Find where the given text appears and provide that cell's center as (X, Y) coordinate. 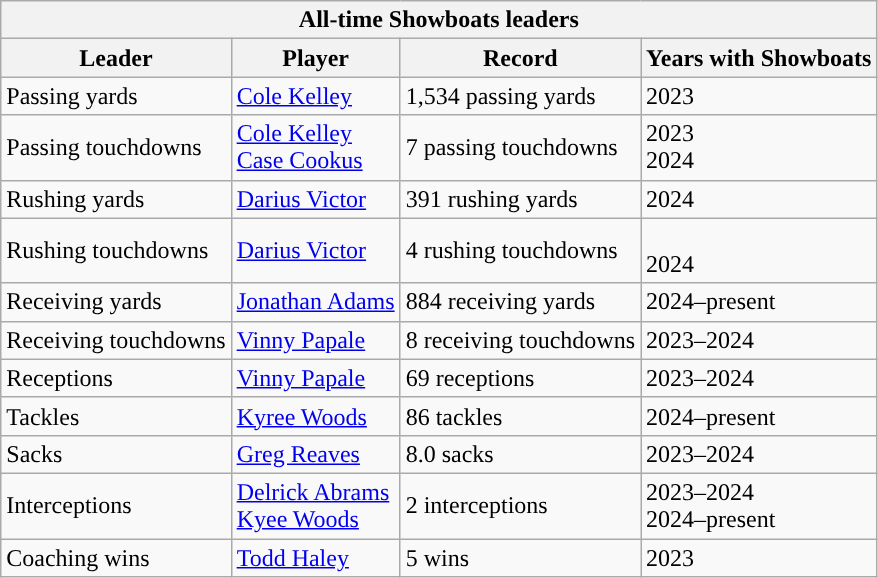
69 receptions (520, 378)
4 rushing touchdowns (520, 250)
86 tackles (520, 416)
Sacks (116, 454)
Passing touchdowns (116, 148)
2 interceptions (520, 506)
Tackles (116, 416)
8 receiving touchdowns (520, 340)
Receiving touchdowns (116, 340)
1,534 passing yards (520, 96)
Coaching wins (116, 557)
2023–20242024–present (759, 506)
Todd Haley (316, 557)
Cole Kelley (316, 96)
Player (316, 58)
Kyree Woods (316, 416)
Delrick AbramsKyee Woods (316, 506)
Rushing yards (116, 199)
5 wins (520, 557)
Receiving yards (116, 302)
391 rushing yards (520, 199)
Leader (116, 58)
Jonathan Adams (316, 302)
Record (520, 58)
Receptions (116, 378)
Rushing touchdowns (116, 250)
Passing yards (116, 96)
Greg Reaves (316, 454)
8.0 sacks (520, 454)
884 receiving yards (520, 302)
Interceptions (116, 506)
Cole KelleyCase Cookus (316, 148)
Years with Showboats (759, 58)
20232024 (759, 148)
All-time Showboats leaders (439, 20)
7 passing touchdowns (520, 148)
